Return [X, Y] of the center of cell containing provided text 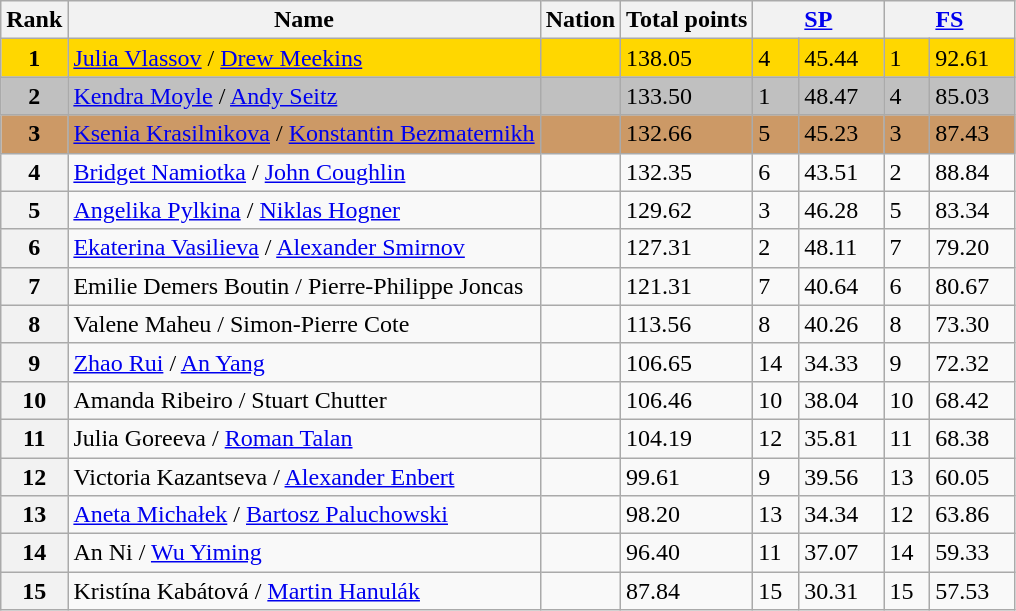
38.04 [842, 400]
46.28 [842, 210]
Aneta Michałek / Bartosz Paluchowski [304, 515]
68.42 [972, 400]
73.30 [972, 324]
43.51 [842, 172]
98.20 [687, 515]
60.05 [972, 477]
127.31 [687, 248]
Ekaterina Vasilieva / Alexander Smirnov [304, 248]
85.03 [972, 96]
132.66 [687, 134]
59.33 [972, 553]
Zhao Rui / An Yang [304, 362]
Amanda Ribeiro / Stuart Chutter [304, 400]
34.34 [842, 515]
Julia Goreeva / Roman Talan [304, 438]
138.05 [687, 58]
87.43 [972, 134]
48.11 [842, 248]
Bridget Namiotka / John Coughlin [304, 172]
45.23 [842, 134]
113.56 [687, 324]
37.07 [842, 553]
Nation [580, 20]
39.56 [842, 477]
106.46 [687, 400]
Emilie Demers Boutin / Pierre-Philippe Joncas [304, 286]
30.31 [842, 591]
104.19 [687, 438]
SP [818, 20]
87.84 [687, 591]
40.26 [842, 324]
88.84 [972, 172]
35.81 [842, 438]
99.61 [687, 477]
Rank [34, 20]
Victoria Kazantseva / Alexander Enbert [304, 477]
121.31 [687, 286]
Kristína Kabátová / Martin Hanulák [304, 591]
63.86 [972, 515]
133.50 [687, 96]
FS [950, 20]
Total points [687, 20]
72.32 [972, 362]
40.64 [842, 286]
Name [304, 20]
45.44 [842, 58]
Valene Maheu / Simon-Pierre Cote [304, 324]
92.61 [972, 58]
129.62 [687, 210]
132.35 [687, 172]
48.47 [842, 96]
68.38 [972, 438]
96.40 [687, 553]
34.33 [842, 362]
An Ni / Wu Yiming [304, 553]
Ksenia Krasilnikova / Konstantin Bezmaternikh [304, 134]
Julia Vlassov / Drew Meekins [304, 58]
80.67 [972, 286]
Kendra Moyle / Andy Seitz [304, 96]
106.65 [687, 362]
83.34 [972, 210]
79.20 [972, 248]
Angelika Pylkina / Niklas Hogner [304, 210]
57.53 [972, 591]
